Output the [X, Y] coordinate of the center of the cell containing the given text.  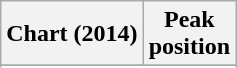
Chart (2014) [72, 34]
Peakposition [189, 34]
